For the text-containing cell, return its midpoint in [X, Y] coordinate format. 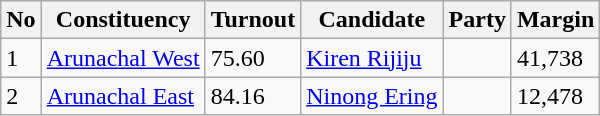
Party [477, 20]
Candidate [372, 20]
1 [21, 58]
41,738 [555, 58]
Constituency [123, 20]
2 [21, 96]
No [21, 20]
Arunachal West [123, 58]
Kiren Rijiju [372, 58]
84.16 [253, 96]
Margin [555, 20]
12,478 [555, 96]
Ninong Ering [372, 96]
75.60 [253, 58]
Turnout [253, 20]
Arunachal East [123, 96]
